Identify which cell holds the provided text, then report its [X, Y] central coordinate. 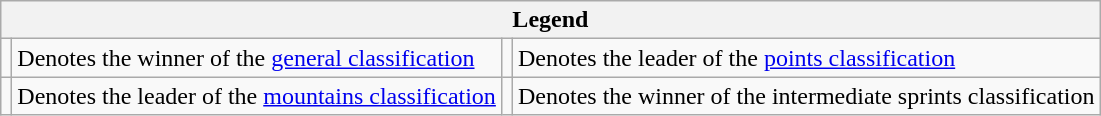
Denotes the winner of the general classification [257, 58]
Denotes the leader of the mountains classification [257, 96]
Denotes the winner of the intermediate sprints classification [806, 96]
Denotes the leader of the points classification [806, 58]
Legend [550, 20]
